Return the (x, y) coordinate for the center point of the cell that contains the specified text.  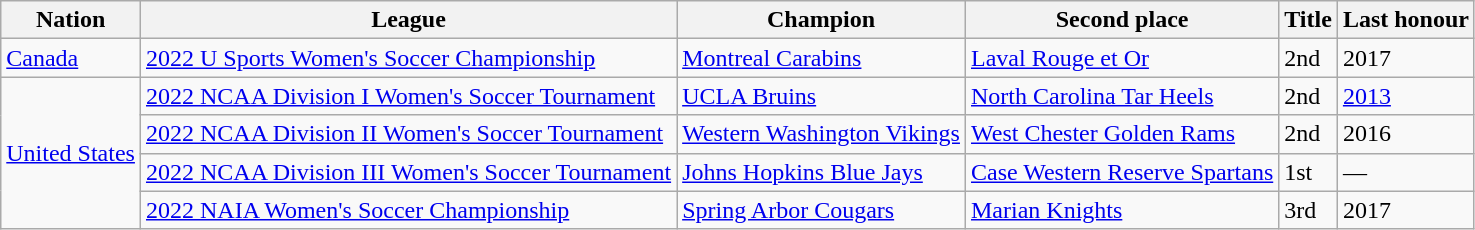
2022 NCAA Division III Women's Soccer Tournament (408, 172)
2022 U Sports Women's Soccer Championship (408, 58)
Montreal Carabins (822, 58)
2013 (1406, 96)
Marian Knights (1122, 210)
Last honour (1406, 20)
United States (71, 153)
Case Western Reserve Spartans (1122, 172)
— (1406, 172)
UCLA Bruins (822, 96)
Title (1308, 20)
2022 NCAA Division I Women's Soccer Tournament (408, 96)
League (408, 20)
Johns Hopkins Blue Jays (822, 172)
2016 (1406, 134)
Canada (71, 58)
2022 NCAA Division II Women's Soccer Tournament (408, 134)
Western Washington Vikings (822, 134)
1st (1308, 172)
Nation (71, 20)
West Chester Golden Rams (1122, 134)
Laval Rouge et Or (1122, 58)
3rd (1308, 210)
North Carolina Tar Heels (1122, 96)
Spring Arbor Cougars (822, 210)
2022 NAIA Women's Soccer Championship (408, 210)
Second place (1122, 20)
Champion (822, 20)
